Pinpoint the cell where the given text exists, returning its (x, y) midpoint coordinate. 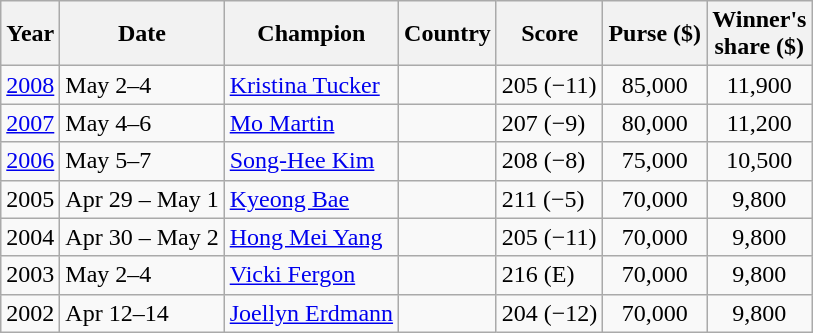
211 (−5) (550, 199)
2005 (30, 199)
216 (E) (550, 275)
Kristina Tucker (311, 85)
208 (−8) (550, 161)
2008 (30, 85)
11,200 (760, 123)
Score (550, 34)
Country (448, 34)
Song-Hee Kim (311, 161)
Champion (311, 34)
Hong Mei Yang (311, 237)
Mo Martin (311, 123)
2007 (30, 123)
2004 (30, 237)
Purse ($) (655, 34)
May 4–6 (142, 123)
Apr 30 – May 2 (142, 237)
May 5–7 (142, 161)
Apr 29 – May 1 (142, 199)
Winner'sshare ($) (760, 34)
11,900 (760, 85)
204 (−12) (550, 313)
Apr 12–14 (142, 313)
Year (30, 34)
80,000 (655, 123)
75,000 (655, 161)
Joellyn Erdmann (311, 313)
Date (142, 34)
85,000 (655, 85)
10,500 (760, 161)
2002 (30, 313)
207 (−9) (550, 123)
2003 (30, 275)
Kyeong Bae (311, 199)
Vicki Fergon (311, 275)
2006 (30, 161)
